Capture the cell that displays the provided text and extract its [x, y] central coordinate. 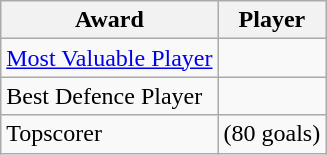
Player [272, 20]
Best Defence Player [110, 96]
Award [110, 20]
(80 goals) [272, 134]
Topscorer [110, 134]
Most Valuable Player [110, 58]
